For the text-containing cell, return its midpoint in (x, y) coordinate format. 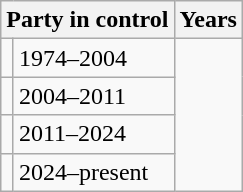
Party in control (88, 20)
2011–2024 (94, 134)
1974–2004 (94, 58)
2004–2011 (94, 96)
2024–present (94, 172)
Years (208, 20)
